Locate the cell with the specified text and output its (X, Y) center coordinate. 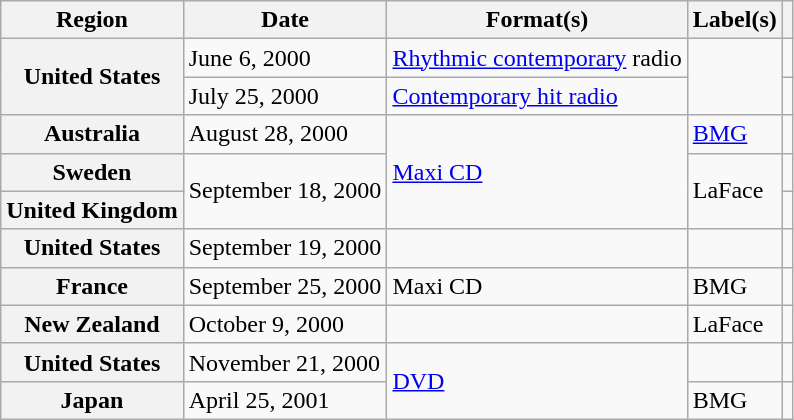
Contemporary hit radio (537, 96)
June 6, 2000 (285, 58)
United Kingdom (92, 210)
September 18, 2000 (285, 191)
Format(s) (537, 20)
July 25, 2000 (285, 96)
October 9, 2000 (285, 324)
Label(s) (734, 20)
Australia (92, 134)
DVD (537, 381)
Region (92, 20)
April 25, 2001 (285, 400)
November 21, 2000 (285, 362)
September 19, 2000 (285, 248)
August 28, 2000 (285, 134)
Rhythmic contemporary radio (537, 58)
New Zealand (92, 324)
Japan (92, 400)
France (92, 286)
September 25, 2000 (285, 286)
Sweden (92, 172)
Date (285, 20)
